Extract the [x, y] coordinate from the center of the cell holding the provided text.  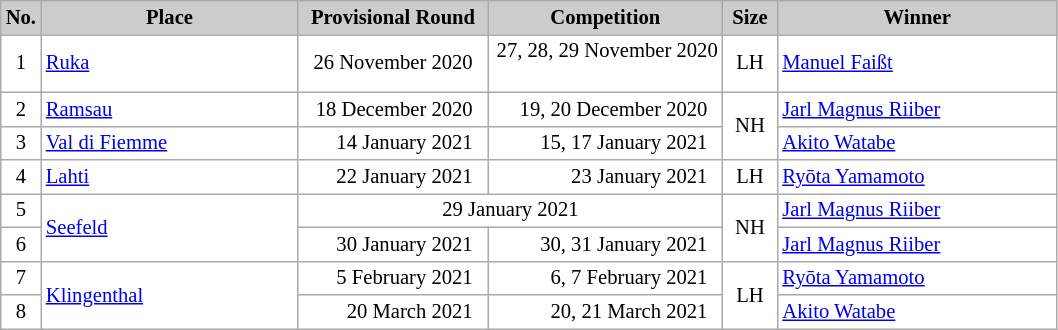
Ramsau [170, 109]
22 January 2021 [393, 177]
7 [21, 278]
20, 21 March 2021 [606, 311]
Seefeld [170, 227]
8 [21, 311]
20 March 2021 [393, 311]
Winner [917, 17]
26 November 2020 [393, 63]
23 January 2021 [606, 177]
Size [750, 17]
Lahti [170, 177]
Competition [606, 17]
18 December 2020 [393, 109]
5 [21, 210]
Klingenthal [170, 295]
1 [21, 63]
Manuel Faißt [917, 63]
Place [170, 17]
19, 20 December 2020 [606, 109]
14 January 2021 [393, 143]
30 January 2021 [393, 244]
Ruka [170, 63]
4 [21, 177]
5 February 2021 [393, 278]
30, 31 January 2021 [606, 244]
Val di Fiemme [170, 143]
3 [21, 143]
No. [21, 17]
15, 17 January 2021 [606, 143]
27, 28, 29 November 2020 [606, 63]
2 [21, 109]
6, 7 February 2021 [606, 278]
Provisional Round [393, 17]
6 [21, 244]
29 January 2021 [510, 210]
